From the cell containing the given text, extract its center point as (X, Y) coordinate. 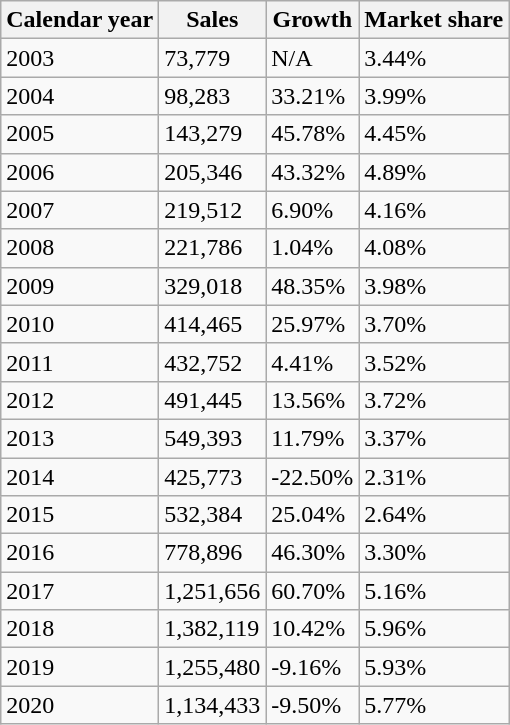
4.16% (434, 210)
2003 (80, 58)
1,134,433 (212, 705)
48.35% (312, 286)
3.98% (434, 286)
532,384 (212, 515)
4.41% (312, 362)
11.79% (312, 438)
2011 (80, 362)
2016 (80, 553)
2.31% (434, 477)
3.52% (434, 362)
4.45% (434, 134)
Market share (434, 20)
2004 (80, 96)
549,393 (212, 438)
329,018 (212, 286)
1.04% (312, 248)
2017 (80, 591)
6.90% (312, 210)
45.78% (312, 134)
-9.16% (312, 667)
2014 (80, 477)
2013 (80, 438)
2020 (80, 705)
3.30% (434, 553)
3.70% (434, 324)
1,251,656 (212, 591)
43.32% (312, 172)
5.93% (434, 667)
205,346 (212, 172)
3.72% (434, 400)
98,283 (212, 96)
-22.50% (312, 477)
2009 (80, 286)
Sales (212, 20)
13.56% (312, 400)
2005 (80, 134)
1,382,119 (212, 629)
5.16% (434, 591)
2019 (80, 667)
2007 (80, 210)
3.37% (434, 438)
5.96% (434, 629)
Calendar year (80, 20)
425,773 (212, 477)
Growth (312, 20)
3.44% (434, 58)
2006 (80, 172)
2015 (80, 515)
10.42% (312, 629)
432,752 (212, 362)
N/A (312, 58)
25.97% (312, 324)
2008 (80, 248)
2012 (80, 400)
221,786 (212, 248)
5.77% (434, 705)
2010 (80, 324)
491,445 (212, 400)
-9.50% (312, 705)
25.04% (312, 515)
2018 (80, 629)
33.21% (312, 96)
3.99% (434, 96)
73,779 (212, 58)
46.30% (312, 553)
414,465 (212, 324)
60.70% (312, 591)
2.64% (434, 515)
4.08% (434, 248)
4.89% (434, 172)
143,279 (212, 134)
778,896 (212, 553)
1,255,480 (212, 667)
219,512 (212, 210)
